Pinpoint the cell where the given text exists, returning its (X, Y) midpoint coordinate. 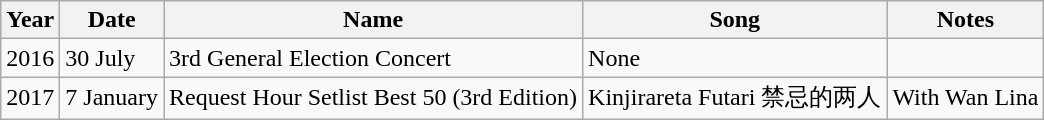
With Wan Lina (966, 98)
Date (112, 20)
3rd General Election Concert (374, 58)
2016 (30, 58)
Notes (966, 20)
Year (30, 20)
30 July (112, 58)
Song (735, 20)
7 January (112, 98)
Request Hour Setlist Best 50 (3rd Edition) (374, 98)
Kinjirareta Futari 禁忌的两人 (735, 98)
Name (374, 20)
None (735, 58)
2017 (30, 98)
